Scan for the cell matching the given text and deliver its (x, y) coordinate at center. 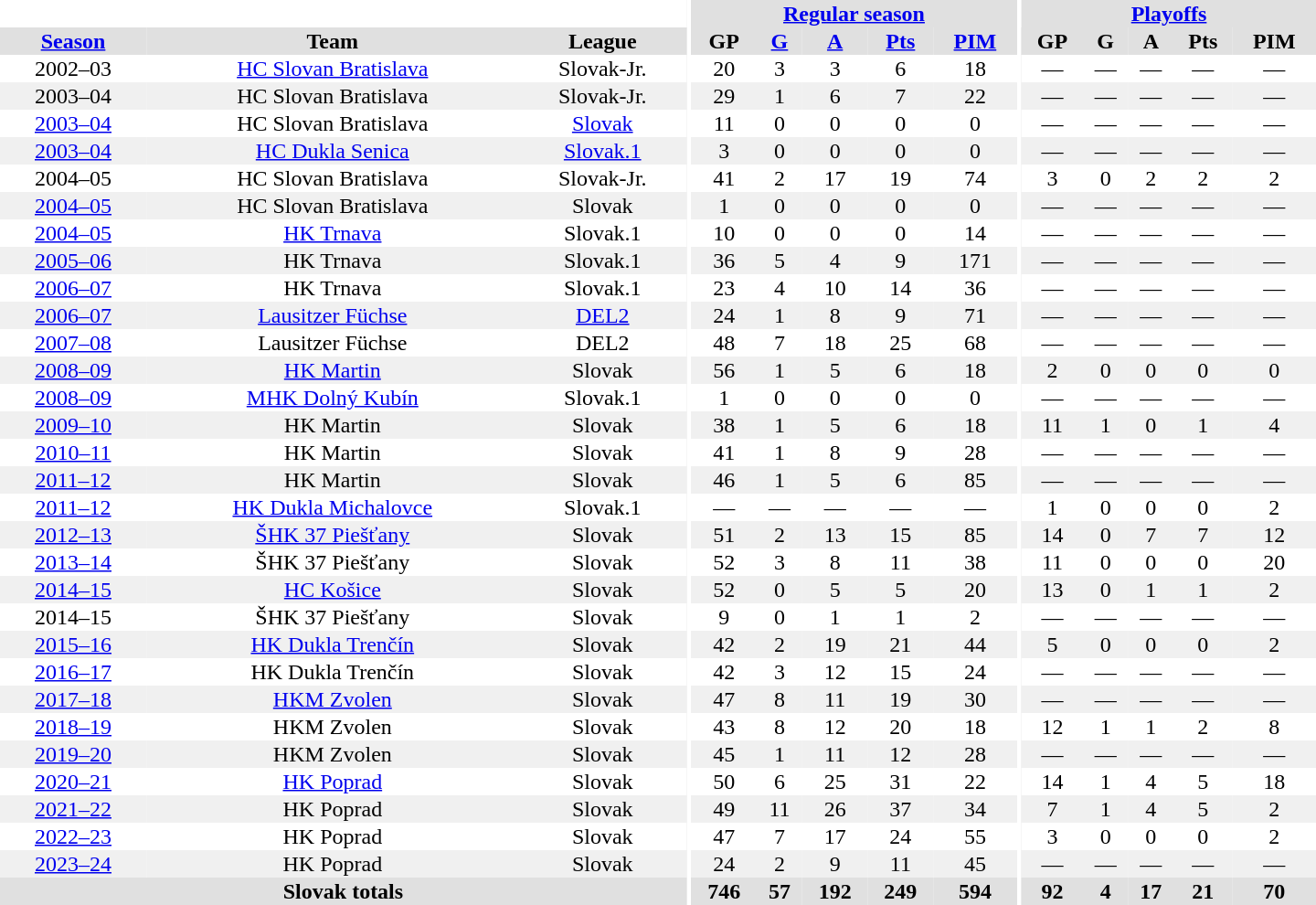
74 (974, 178)
HC Dukla Senica (333, 151)
192 (835, 891)
746 (724, 891)
44 (974, 644)
Team (333, 41)
2023–24 (73, 864)
League (603, 41)
57 (780, 891)
249 (901, 891)
2002–03 (73, 69)
29 (724, 96)
HK Dukla Michalovce (333, 507)
Regular season (854, 14)
49 (724, 809)
2015–16 (73, 644)
55 (974, 836)
2016–17 (73, 672)
2010–11 (73, 452)
30 (974, 699)
2018–19 (73, 727)
2007–08 (73, 343)
MHK Dolný Kubín (333, 398)
Slovak totals (344, 891)
51 (724, 535)
70 (1274, 891)
68 (974, 343)
43 (724, 727)
2019–20 (73, 754)
2013–14 (73, 562)
2021–22 (73, 809)
2009–10 (73, 425)
23 (724, 288)
2017–18 (73, 699)
Season (73, 41)
46 (724, 480)
31 (901, 782)
Playoffs (1169, 14)
56 (724, 370)
594 (974, 891)
2005–06 (73, 261)
37 (901, 809)
26 (835, 809)
34 (974, 809)
2020–21 (73, 782)
2022–23 (73, 836)
2012–13 (73, 535)
50 (724, 782)
92 (1053, 891)
HC Košice (333, 590)
171 (974, 261)
48 (724, 343)
71 (974, 315)
